Pinpoint the cell where the given text exists, returning its (X, Y) midpoint coordinate. 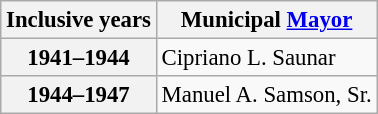
1941–1944 (79, 58)
Inclusive years (79, 20)
Municipal Mayor (266, 20)
Cipriano L. Saunar (266, 58)
1944–1947 (79, 95)
Manuel A. Samson, Sr. (266, 95)
